Extract the (x, y) coordinate from the center of the cell holding the provided text.  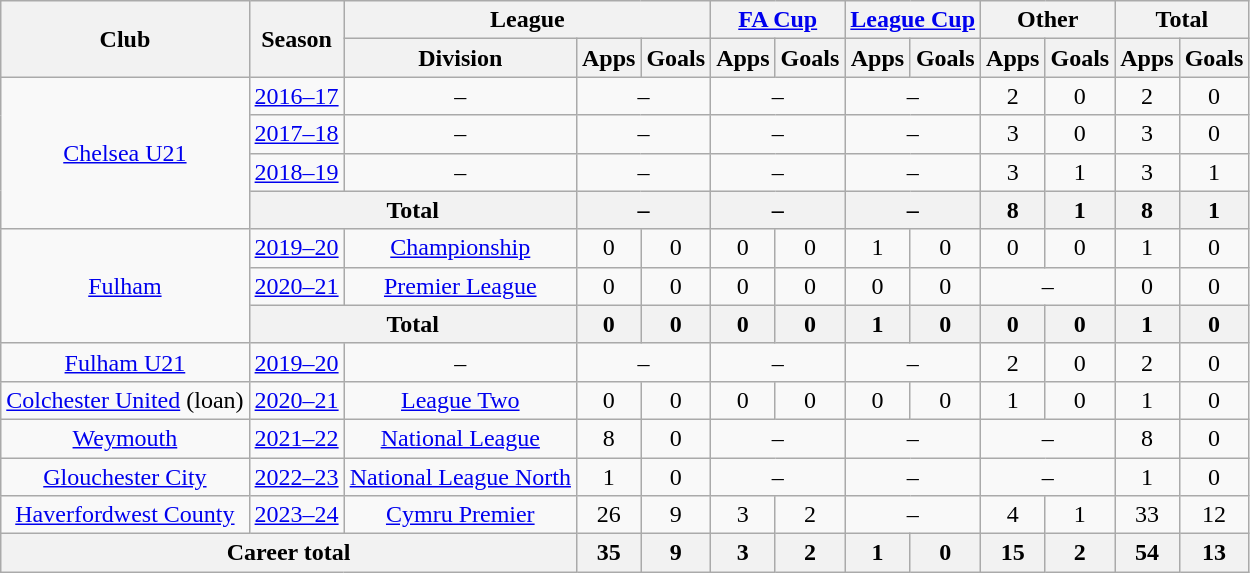
35 (608, 553)
FA Cup (778, 20)
15 (1013, 553)
Championship (460, 248)
Club (125, 39)
Fulham U21 (125, 362)
Glouchester City (125, 477)
13 (1214, 553)
Premier League (460, 286)
Cymru Premier (460, 515)
National League North (460, 477)
2021–22 (296, 438)
4 (1013, 515)
2022–23 (296, 477)
26 (608, 515)
Division (460, 58)
54 (1147, 553)
Career total (289, 553)
12 (1214, 515)
Season (296, 39)
33 (1147, 515)
Fulham (125, 286)
2018–19 (296, 172)
National League (460, 438)
2017–18 (296, 134)
League Two (460, 400)
Other (1048, 20)
Chelsea U21 (125, 153)
Colchester United (loan) (125, 400)
Weymouth (125, 438)
League (527, 20)
2023–24 (296, 515)
Haverfordwest County (125, 515)
League Cup (913, 20)
2016–17 (296, 96)
